Search for the cell housing the specified text and yield its [x, y] center coordinate. 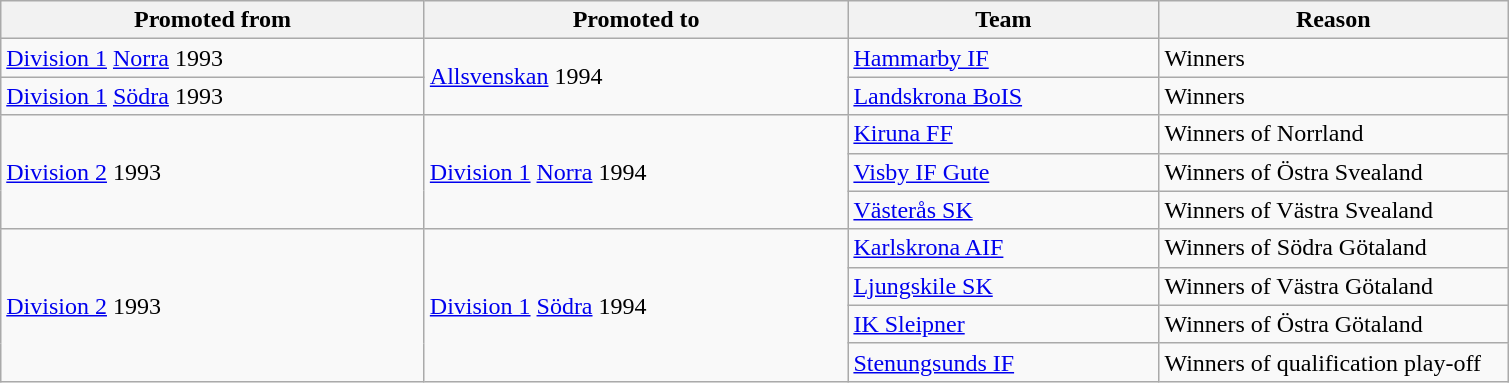
Ljungskile SK [1004, 286]
Karlskrona AIF [1004, 248]
Landskrona BoIS [1004, 96]
Winners of qualification play-off [1334, 362]
Winners of Östra Svealand [1334, 172]
Winners of Västra Götaland [1334, 286]
Winners of Östra Götaland [1334, 324]
Winners of Södra Götaland [1334, 248]
Reason [1334, 20]
Division 1 Södra 1994 [636, 305]
Division 1 Norra 1993 [213, 58]
Team [1004, 20]
Promoted to [636, 20]
Winners of Norrland [1334, 134]
Division 1 Norra 1994 [636, 172]
Allsvenskan 1994 [636, 77]
Division 1 Södra 1993 [213, 96]
Stenungsunds IF [1004, 362]
Promoted from [213, 20]
Västerås SK [1004, 210]
IK Sleipner [1004, 324]
Visby IF Gute [1004, 172]
Kiruna FF [1004, 134]
Winners of Västra Svealand [1334, 210]
Hammarby IF [1004, 58]
